Output the [x, y] coordinate of the center of the cell containing the given text.  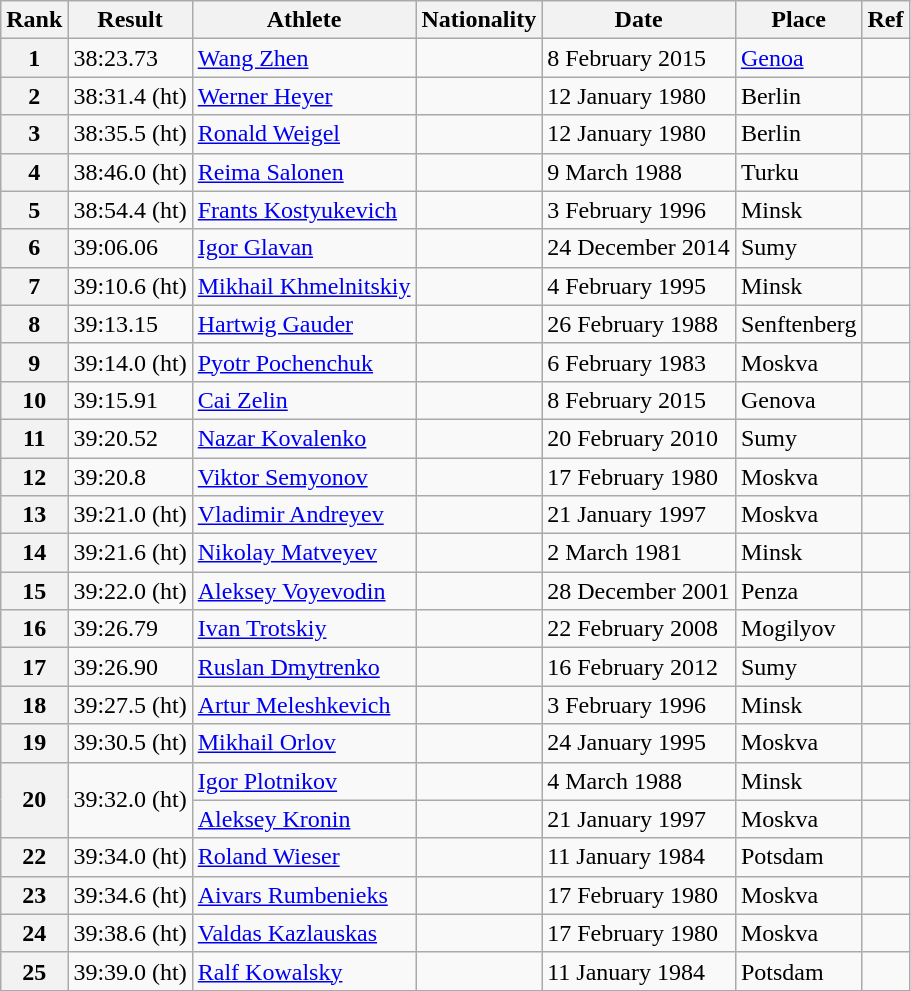
39:20.52 [130, 438]
Genova [798, 400]
4 March 1988 [639, 781]
14 [34, 553]
1 [34, 58]
17 [34, 667]
Roland Wieser [304, 857]
Date [639, 20]
39:15.91 [130, 400]
38:35.5 (ht) [130, 134]
39:32.0 (ht) [130, 800]
23 [34, 895]
38:31.4 (ht) [130, 96]
9 March 1988 [639, 172]
39:10.6 (ht) [130, 286]
22 February 2008 [639, 629]
39:39.0 (ht) [130, 971]
Pyotr Pochenchuk [304, 362]
Viktor Semyonov [304, 477]
39:21.0 (ht) [130, 515]
Wang Zhen [304, 58]
Turku [798, 172]
Mikhail Khmelnitskiy [304, 286]
4 [34, 172]
3 [34, 134]
6 [34, 248]
13 [34, 515]
Nationality [479, 20]
Reima Salonen [304, 172]
Cai Zelin [304, 400]
Aleksey Kronin [304, 819]
Ronald Weigel [304, 134]
39:22.0 (ht) [130, 591]
4 February 1995 [639, 286]
8 [34, 324]
16 February 2012 [639, 667]
39:06.06 [130, 248]
Artur Meleshkevich [304, 705]
39:20.8 [130, 477]
2 March 1981 [639, 553]
15 [34, 591]
Result [130, 20]
39:34.0 (ht) [130, 857]
24 [34, 933]
39:27.5 (ht) [130, 705]
39:38.6 (ht) [130, 933]
20 [34, 800]
Aleksey Voyevodin [304, 591]
Ruslan Dmytrenko [304, 667]
39:26.79 [130, 629]
39:34.6 (ht) [130, 895]
Igor Glavan [304, 248]
Ivan Trotskiy [304, 629]
9 [34, 362]
38:23.73 [130, 58]
Penza [798, 591]
Mikhail Orlov [304, 743]
6 February 1983 [639, 362]
Valdas Kazlauskas [304, 933]
Frants Kostyukevich [304, 210]
12 [34, 477]
Athlete [304, 20]
18 [34, 705]
24 January 1995 [639, 743]
16 [34, 629]
5 [34, 210]
Ralf Kowalsky [304, 971]
28 December 2001 [639, 591]
25 [34, 971]
38:46.0 (ht) [130, 172]
10 [34, 400]
Rank [34, 20]
Nazar Kovalenko [304, 438]
39:14.0 (ht) [130, 362]
Igor Plotnikov [304, 781]
Hartwig Gauder [304, 324]
2 [34, 96]
Place [798, 20]
26 February 1988 [639, 324]
38:54.4 (ht) [130, 210]
39:13.15 [130, 324]
39:26.90 [130, 667]
22 [34, 857]
19 [34, 743]
Senftenberg [798, 324]
24 December 2014 [639, 248]
39:21.6 (ht) [130, 553]
Vladimir Andreyev [304, 515]
20 February 2010 [639, 438]
7 [34, 286]
Mogilyov [798, 629]
Ref [886, 20]
39:30.5 (ht) [130, 743]
Genoa [798, 58]
Werner Heyer [304, 96]
11 [34, 438]
Nikolay Matveyev [304, 553]
Aivars Rumbenieks [304, 895]
